Find where the given text appears and provide that cell's center as (X, Y) coordinate. 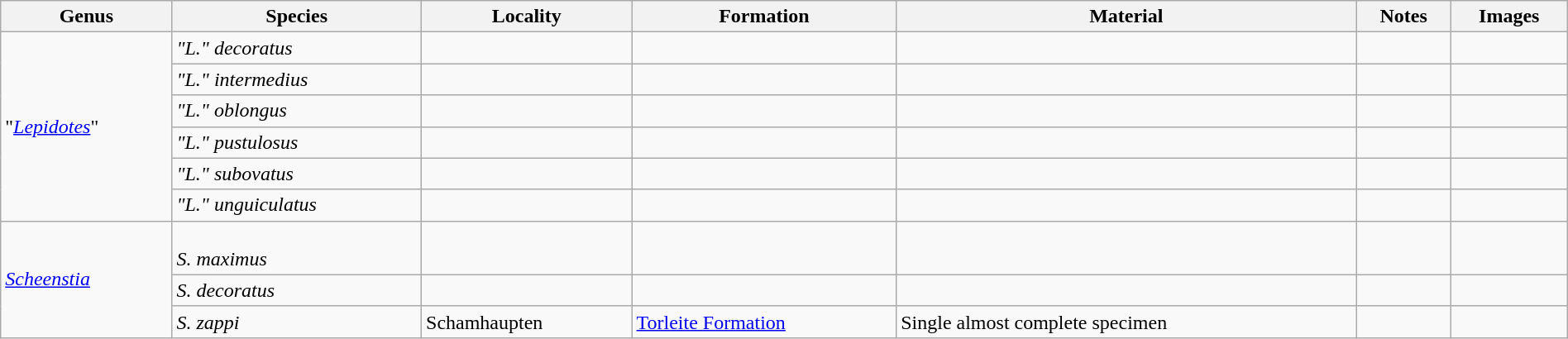
"L." subovatus (297, 174)
S. maximus (297, 248)
"L." unguiculatus (297, 205)
Genus (86, 17)
S. zappi (297, 322)
S. decoratus (297, 290)
"Lepidotes" (86, 127)
Single almost complete specimen (1126, 322)
"L." intermedius (297, 79)
Material (1126, 17)
"L." pustulosus (297, 142)
"L." decoratus (297, 48)
Species (297, 17)
Locality (528, 17)
Schamhaupten (528, 322)
Images (1508, 17)
Scheenstia (86, 279)
Formation (764, 17)
"L." oblongus (297, 111)
Torleite Formation (764, 322)
Notes (1403, 17)
